Provide the [x, y] coordinate of the cell's center where the given text is located.  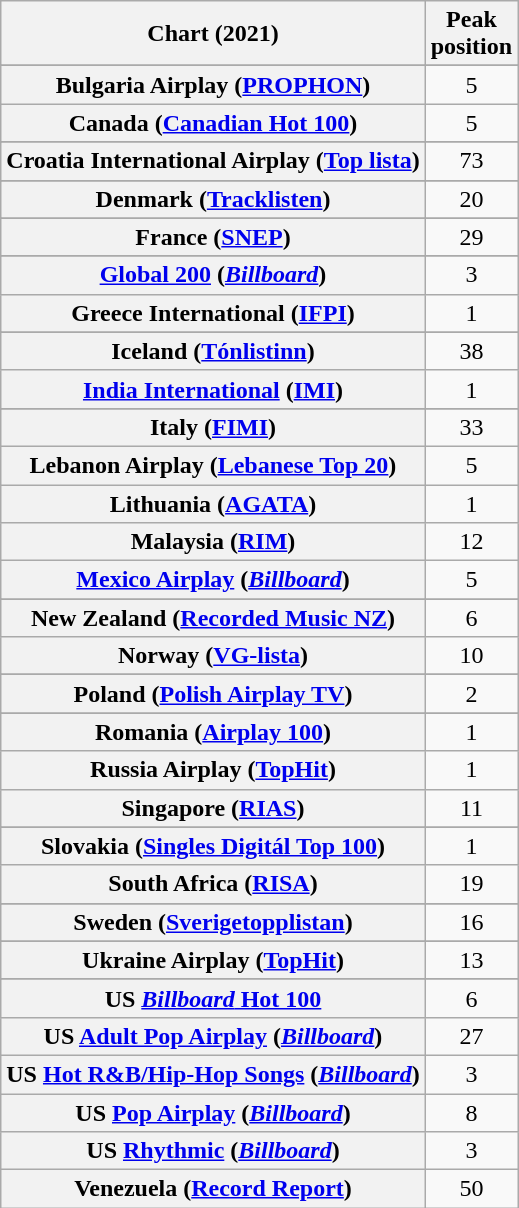
US Billboard Hot 100 [213, 998]
33 [471, 427]
Poland (Polish Airplay TV) [213, 694]
US Hot R&B/Hip-Hop Songs (Billboard) [213, 1074]
73 [471, 161]
Venezuela (Record Report) [213, 1189]
Norway (VG-lista) [213, 656]
13 [471, 960]
27 [471, 1036]
11 [471, 808]
Sweden (Sverigetopplistan) [213, 922]
Romania (Airplay 100) [213, 732]
50 [471, 1189]
20 [471, 199]
12 [471, 542]
Greece International (IFPI) [213, 313]
South Africa (RISA) [213, 884]
Italy (FIMI) [213, 427]
India International (IMI) [213, 389]
Global 200 (Billboard) [213, 275]
8 [471, 1113]
New Zealand (Recorded Music NZ) [213, 618]
Canada (Canadian Hot 100) [213, 123]
Peakposition [471, 34]
Lebanon Airplay (Lebanese Top 20) [213, 465]
France (SNEP) [213, 237]
Malaysia (RIM) [213, 542]
29 [471, 237]
US Adult Pop Airplay (Billboard) [213, 1036]
19 [471, 884]
US Rhythmic (Billboard) [213, 1151]
Bulgaria Airplay (PROPHON) [213, 85]
10 [471, 656]
US Pop Airplay (Billboard) [213, 1113]
Iceland (Tónlistinn) [213, 351]
Lithuania (AGATA) [213, 503]
Russia Airplay (TopHit) [213, 770]
Chart (2021) [213, 34]
16 [471, 922]
Croatia International Airplay (Top lista) [213, 161]
Singapore (RIAS) [213, 808]
Slovakia (Singles Digitál Top 100) [213, 846]
38 [471, 351]
2 [471, 694]
Ukraine Airplay (TopHit) [213, 960]
Mexico Airplay (Billboard) [213, 580]
Denmark (Tracklisten) [213, 199]
